Extract the (x, y) coordinate from the center of the cell holding the provided text.  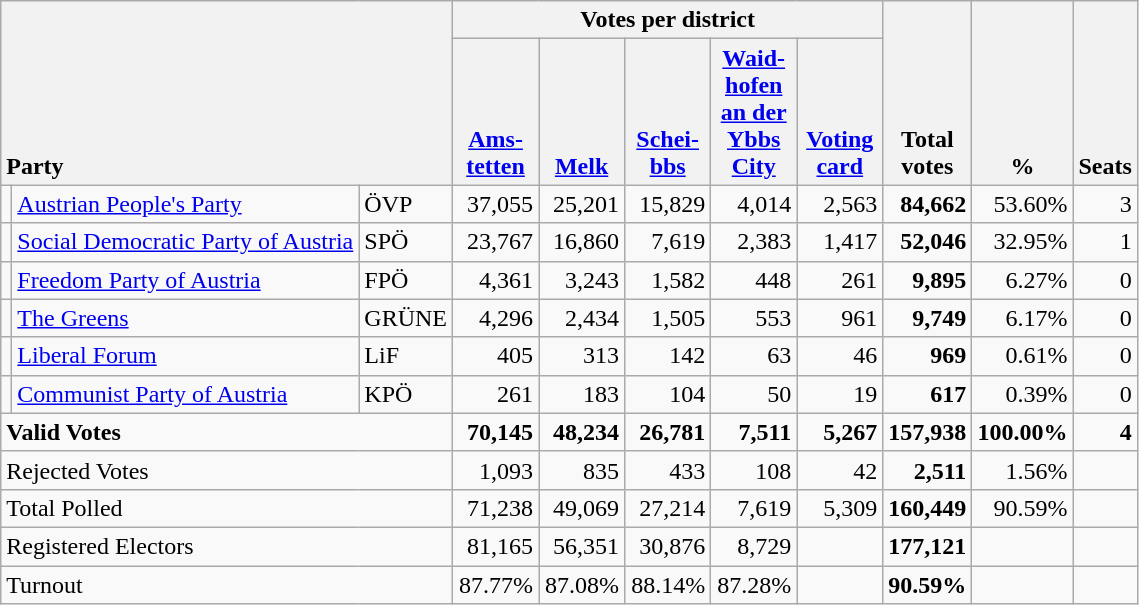
Melk (582, 112)
Ams-tetten (496, 112)
617 (928, 394)
2,511 (928, 470)
5,309 (840, 508)
1,582 (668, 280)
Communist Party of Austria (186, 394)
49,069 (582, 508)
% (1022, 93)
SPÖ (406, 242)
5,267 (840, 432)
6.17% (1022, 318)
405 (496, 356)
Party (227, 93)
4,014 (754, 204)
104 (668, 394)
25,201 (582, 204)
Social Democratic Party of Austria (186, 242)
183 (582, 394)
4,361 (496, 280)
313 (582, 356)
81,165 (496, 546)
48,234 (582, 432)
56,351 (582, 546)
160,449 (928, 508)
16,860 (582, 242)
87.77% (496, 585)
0.39% (1022, 394)
Turnout (227, 585)
9,895 (928, 280)
FPÖ (406, 280)
37,055 (496, 204)
26,781 (668, 432)
8,729 (754, 546)
2,563 (840, 204)
969 (928, 356)
961 (840, 318)
70,145 (496, 432)
142 (668, 356)
Registered Electors (227, 546)
63 (754, 356)
42 (840, 470)
100.00% (1022, 432)
52,046 (928, 242)
Totalvotes (928, 93)
Total Polled (227, 508)
46 (840, 356)
1 (1105, 242)
9,749 (928, 318)
4 (1105, 432)
0.61% (1022, 356)
84,662 (928, 204)
Waid-hofenan derYbbsCity (754, 112)
3,243 (582, 280)
553 (754, 318)
157,938 (928, 432)
23,767 (496, 242)
1,093 (496, 470)
6.27% (1022, 280)
2,434 (582, 318)
108 (754, 470)
1.56% (1022, 470)
177,121 (928, 546)
Austrian People's Party (186, 204)
433 (668, 470)
Liberal Forum (186, 356)
1,505 (668, 318)
Seats (1105, 93)
88.14% (668, 585)
Valid Votes (227, 432)
7,511 (754, 432)
KPÖ (406, 394)
50 (754, 394)
Votingcard (840, 112)
Votes per district (668, 20)
15,829 (668, 204)
2,383 (754, 242)
32.95% (1022, 242)
87.08% (582, 585)
448 (754, 280)
The Greens (186, 318)
3 (1105, 204)
19 (840, 394)
835 (582, 470)
GRÜNE (406, 318)
ÖVP (406, 204)
87.28% (754, 585)
71,238 (496, 508)
LiF (406, 356)
27,214 (668, 508)
Freedom Party of Austria (186, 280)
4,296 (496, 318)
53.60% (1022, 204)
30,876 (668, 546)
1,417 (840, 242)
Rejected Votes (227, 470)
Schei-bbs (668, 112)
